Provide the (X, Y) coordinate of the cell's center where the given text is located.  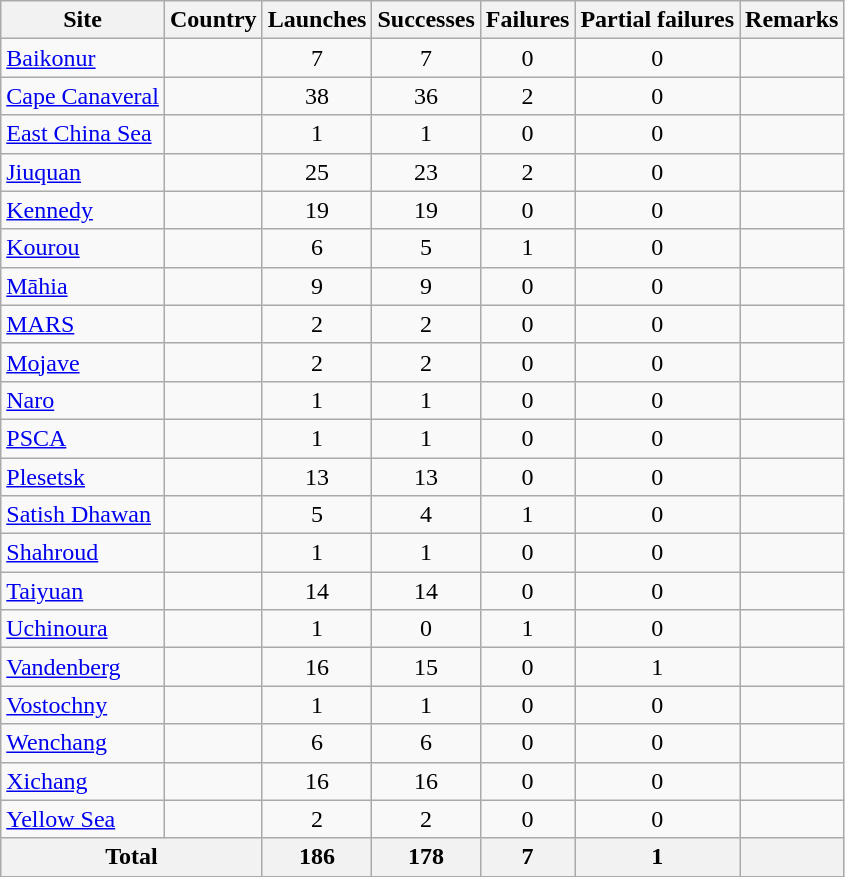
Uchinoura (83, 629)
Failures (528, 20)
Remarks (792, 20)
Vandenberg (83, 667)
PSCA (83, 438)
Māhia (83, 286)
Kourou (83, 248)
23 (426, 172)
Jiuquan (83, 172)
186 (317, 857)
Satish Dhawan (83, 515)
4 (426, 515)
Country (213, 20)
Shahroud (83, 553)
Taiyuan (83, 591)
15 (426, 667)
Baikonur (83, 58)
178 (426, 857)
Xichang (83, 781)
Partial failures (658, 20)
36 (426, 96)
Site (83, 20)
Cape Canaveral (83, 96)
Total (132, 857)
Mojave (83, 362)
Wenchang (83, 743)
25 (317, 172)
Kennedy (83, 210)
38 (317, 96)
MARS (83, 324)
Successes (426, 20)
Yellow Sea (83, 819)
East China Sea (83, 134)
Plesetsk (83, 477)
Naro (83, 400)
Launches (317, 20)
Vostochny (83, 705)
